Extract the (X, Y) coordinate from the center of the cell holding the provided text.  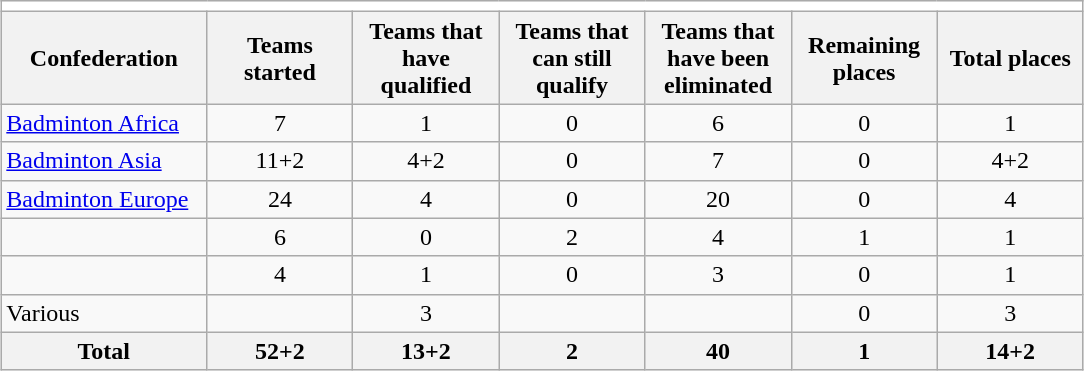
24 (280, 199)
14+2 (1010, 351)
Badminton Africa (104, 123)
Confederation (104, 58)
11+2 (280, 161)
Teams that have qualified (426, 58)
Teams that can still qualify (572, 58)
Remaining places (864, 58)
13+2 (426, 351)
Total places (1010, 58)
Various (104, 313)
Total (104, 351)
Badminton Asia (104, 161)
20 (718, 199)
Badminton Europe (104, 199)
Teams that have been eliminated (718, 58)
Teams started (280, 58)
40 (718, 351)
52+2 (280, 351)
